Provide the [x, y] coordinate of the cell's center where the given text is located.  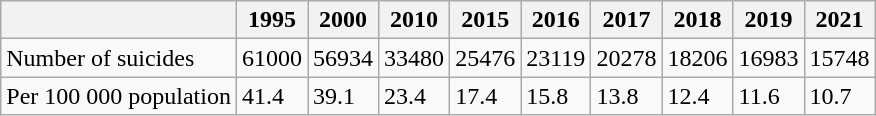
23119 [556, 58]
18206 [698, 58]
2017 [626, 20]
11.6 [768, 96]
41.4 [272, 96]
25476 [486, 58]
61000 [272, 58]
17.4 [486, 96]
2018 [698, 20]
2000 [344, 20]
2010 [414, 20]
23.4 [414, 96]
12.4 [698, 96]
13.8 [626, 96]
Number of suicides [119, 58]
2015 [486, 20]
2019 [768, 20]
39.1 [344, 96]
16983 [768, 58]
1995 [272, 20]
33480 [414, 58]
Per 100 000 population [119, 96]
20278 [626, 58]
15748 [840, 58]
2021 [840, 20]
2016 [556, 20]
15.8 [556, 96]
10.7 [840, 96]
56934 [344, 58]
